Detect which cell encompasses the target text, then output its [X, Y] center coordinate. 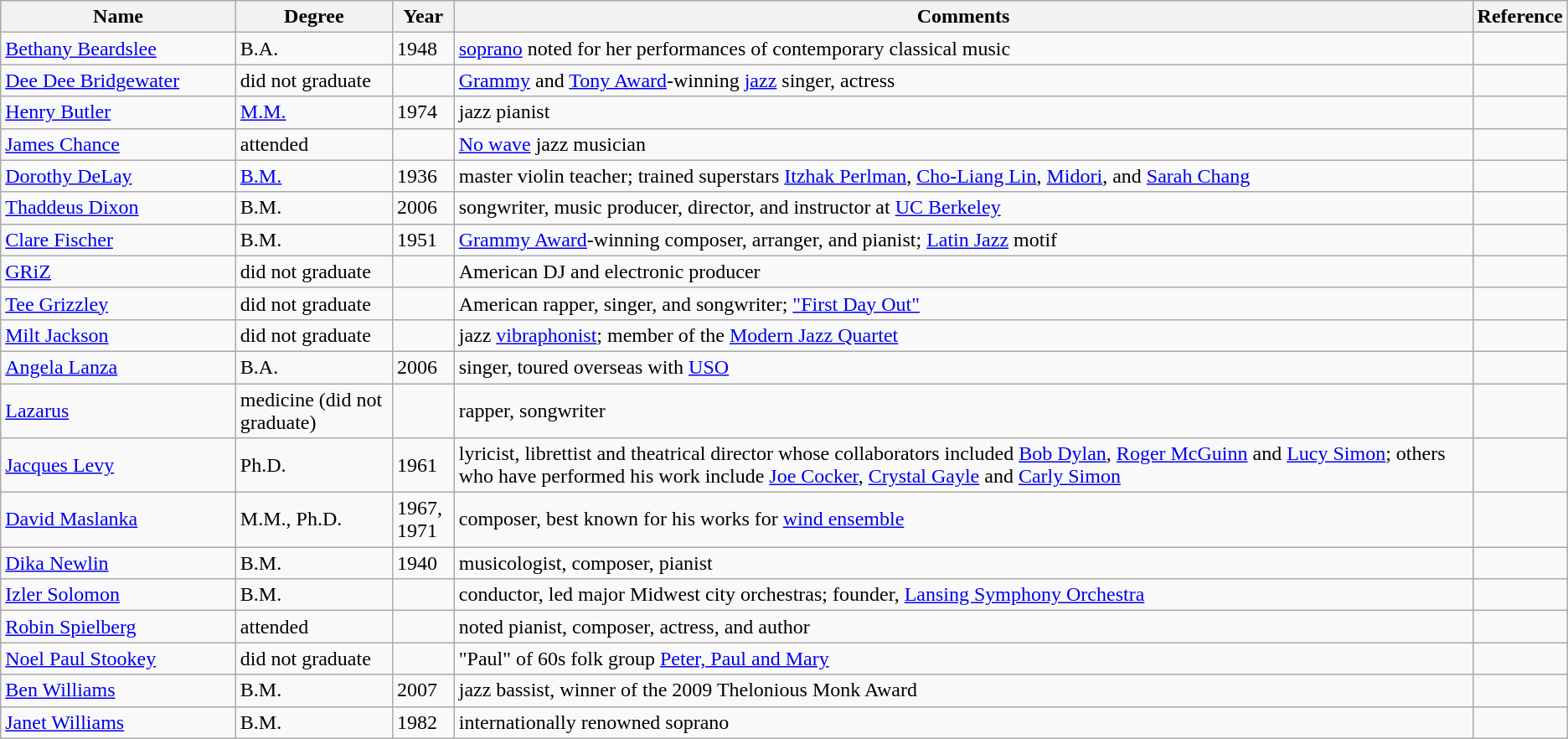
Noel Paul Stookey [119, 659]
soprano noted for her performances of contemporary classical music [963, 49]
"Paul" of 60s folk group Peter, Paul and Mary [963, 659]
Robin Spielberg [119, 627]
jazz pianist [963, 112]
Dorothy DeLay [119, 176]
1940 [423, 563]
American rapper, singer, and songwriter; "First Day Out" [963, 303]
M.M., Ph.D. [313, 519]
composer, best known for his works for wind ensemble [963, 519]
1948 [423, 49]
singer, toured overseas with USO [963, 367]
M.M. [313, 112]
1951 [423, 240]
Angela Lanza [119, 367]
GRiZ [119, 271]
Izler Solomon [119, 595]
songwriter, music producer, director, and instructor at UC Berkeley [963, 208]
Bethany Beardslee [119, 49]
Grammy Award-winning composer, arranger, and pianist; Latin Jazz motif [963, 240]
Thaddeus Dixon [119, 208]
Milt Jackson [119, 335]
James Chance [119, 144]
musicologist, composer, pianist [963, 563]
1961 [423, 466]
Tee Grizzley [119, 303]
1982 [423, 722]
Name [119, 17]
Dika Newlin [119, 563]
Clare Fischer [119, 240]
1974 [423, 112]
noted pianist, composer, actress, and author [963, 627]
conductor, led major Midwest city orchestras; founder, Lansing Symphony Orchestra [963, 595]
American DJ and electronic producer [963, 271]
jazz vibraphonist; member of the Modern Jazz Quartet [963, 335]
No wave jazz musician [963, 144]
David Maslanka [119, 519]
Degree [313, 17]
Comments [963, 17]
2007 [423, 690]
1936 [423, 176]
Jacques Levy [119, 466]
Dee Dee Bridgewater [119, 80]
medicine (did not graduate) [313, 411]
Henry Butler [119, 112]
Lazarus [119, 411]
Grammy and Tony Award-winning jazz singer, actress [963, 80]
master violin teacher; trained superstars Itzhak Perlman, Cho-Liang Lin, Midori, and Sarah Chang [963, 176]
Ph.D. [313, 466]
Janet Williams [119, 722]
Reference [1519, 17]
jazz bassist, winner of the 2009 Thelonious Monk Award [963, 690]
Year [423, 17]
internationally renowned soprano [963, 722]
rapper, songwriter [963, 411]
1967, 1971 [423, 519]
Ben Williams [119, 690]
